Provide the [X, Y] coordinate of the cell's center where the given text is located.  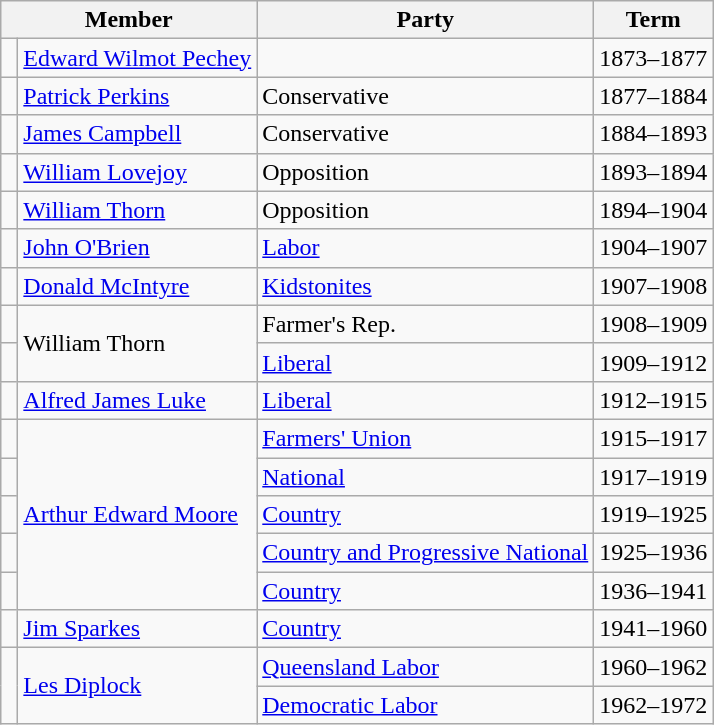
1917–1919 [654, 477]
Kidstonites [426, 286]
1941–1960 [654, 629]
1919–1925 [654, 515]
1893–1894 [654, 172]
Term [654, 20]
1908–1909 [654, 324]
Party [426, 20]
Country and Progressive National [426, 553]
Les Diplock [138, 686]
1894–1904 [654, 210]
1915–1917 [654, 438]
1909–1912 [654, 362]
1873–1877 [654, 58]
Farmers' Union [426, 438]
Farmer's Rep. [426, 324]
James Campbell [138, 134]
Alfred James Luke [138, 400]
1877–1884 [654, 96]
Jim Sparkes [138, 629]
1912–1915 [654, 400]
1960–1962 [654, 667]
Patrick Perkins [138, 96]
Democratic Labor [426, 705]
Donald McIntyre [138, 286]
1936–1941 [654, 591]
Arthur Edward Moore [138, 514]
1925–1936 [654, 553]
William Lovejoy [138, 172]
1884–1893 [654, 134]
Member [129, 20]
1904–1907 [654, 248]
National [426, 477]
1907–1908 [654, 286]
Queensland Labor [426, 667]
Labor [426, 248]
Edward Wilmot Pechey [138, 58]
1962–1972 [654, 705]
John O'Brien [138, 248]
